Search for the cell housing the specified text and yield its [x, y] center coordinate. 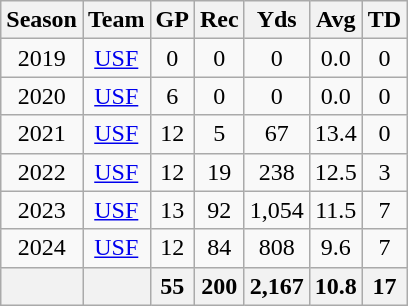
84 [219, 248]
200 [219, 286]
TD [384, 20]
19 [219, 172]
12.5 [336, 172]
Rec [219, 20]
17 [384, 286]
808 [276, 248]
2020 [42, 96]
2022 [42, 172]
13 [172, 210]
9.6 [336, 248]
2024 [42, 248]
6 [172, 96]
2019 [42, 58]
10.8 [336, 286]
1,054 [276, 210]
Team [116, 20]
2021 [42, 134]
92 [219, 210]
GP [172, 20]
238 [276, 172]
2023 [42, 210]
11.5 [336, 210]
67 [276, 134]
Season [42, 20]
2,167 [276, 286]
Avg [336, 20]
3 [384, 172]
5 [219, 134]
55 [172, 286]
13.4 [336, 134]
Yds [276, 20]
